Capture the cell that displays the provided text and extract its (X, Y) central coordinate. 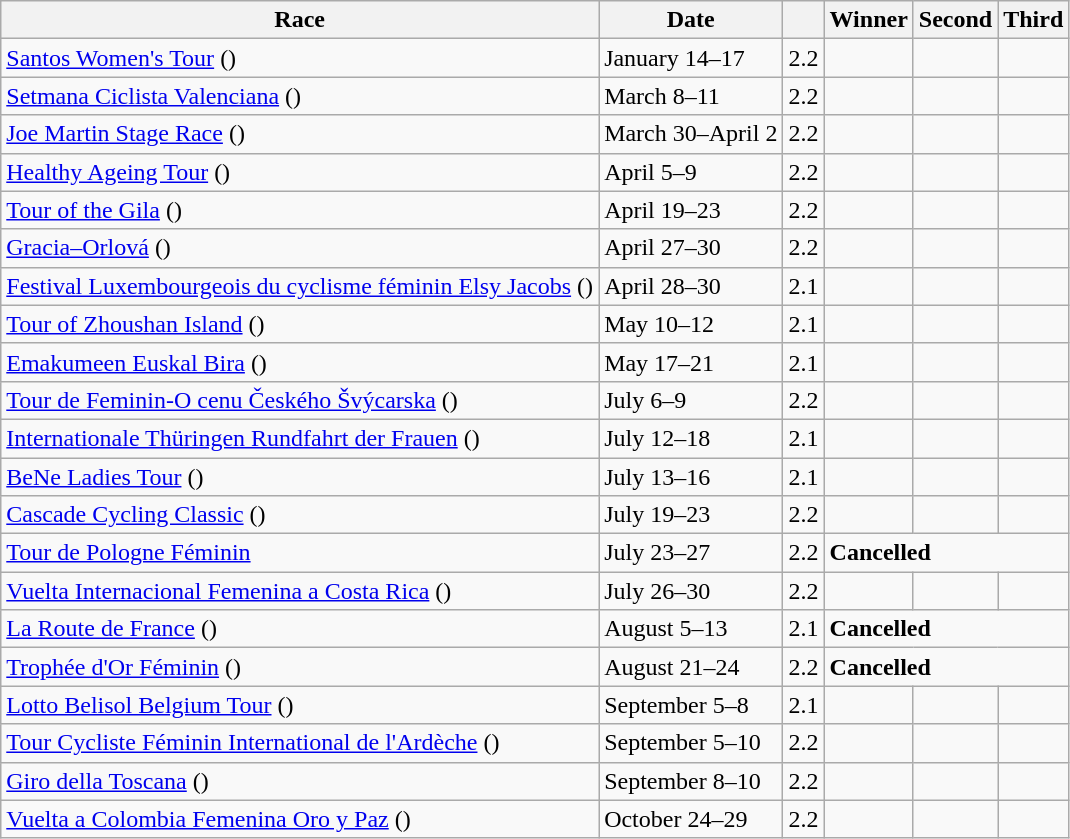
July 26–30 (691, 591)
Second (955, 20)
Vuelta a Colombia Femenina Oro y Paz () (300, 819)
September 8–10 (691, 781)
Tour of the Gila () (300, 210)
July 19–23 (691, 515)
Tour of Zhoushan Island () (300, 324)
Healthy Ageing Tour () (300, 172)
Giro della Toscana () (300, 781)
July 6–9 (691, 400)
September 5–8 (691, 705)
Santos Women's Tour () (300, 58)
May 10–12 (691, 324)
July 23–27 (691, 553)
Tour Cycliste Féminin International de l'Ardèche () (300, 743)
April 28–30 (691, 286)
April 5–9 (691, 172)
Tour de Pologne Féminin (300, 553)
Date (691, 20)
March 8–11 (691, 96)
BeNe Ladies Tour () (300, 477)
Vuelta Internacional Femenina a Costa Rica () (300, 591)
Emakumeen Euskal Bira () (300, 362)
Internationale Thüringen Rundfahrt der Frauen () (300, 438)
Trophée d'Or Féminin () (300, 667)
September 5–10 (691, 743)
Gracia–Orlová () (300, 248)
October 24–29 (691, 819)
Lotto Belisol Belgium Tour () (300, 705)
Third (1034, 20)
January 14–17 (691, 58)
August 21–24 (691, 667)
Joe Martin Stage Race () (300, 134)
July 13–16 (691, 477)
April 27–30 (691, 248)
Race (300, 20)
Winner (868, 20)
May 17–21 (691, 362)
Setmana Ciclista Valenciana () (300, 96)
La Route de France () (300, 629)
August 5–13 (691, 629)
July 12–18 (691, 438)
Tour de Feminin-O cenu Českého Švýcarska () (300, 400)
Cascade Cycling Classic () (300, 515)
April 19–23 (691, 210)
March 30–April 2 (691, 134)
Festival Luxembourgeois du cyclisme féminin Elsy Jacobs () (300, 286)
